Detect which cell encompasses the target text, then output its (X, Y) center coordinate. 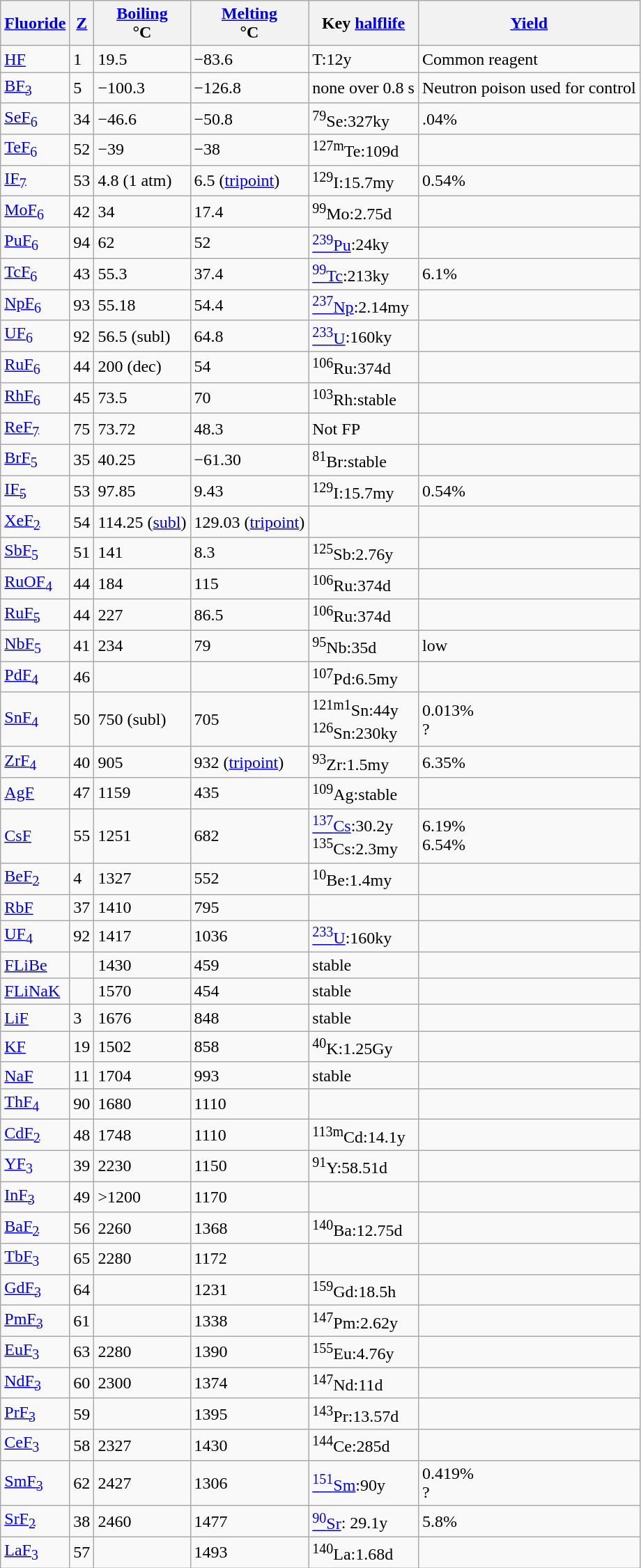
1231 (249, 1289)
1338 (249, 1322)
4.8 (1 atm) (142, 181)
BaF2 (35, 1228)
1390 (249, 1352)
59 (82, 1413)
38 (82, 1522)
113mCd:14.1y (364, 1135)
93Zr:1.5my (364, 762)
932 (tripoint) (249, 762)
64.8 (249, 336)
46 (82, 677)
848 (249, 1018)
YF3 (35, 1166)
2260 (142, 1228)
41 (82, 646)
1417 (142, 936)
95Nb:35d (364, 646)
6.19%6.54% (529, 836)
5.8% (529, 1522)
TcF6 (35, 274)
682 (249, 836)
55 (82, 836)
200 (dec) (142, 368)
858 (249, 1047)
IF7 (35, 181)
1502 (142, 1047)
LiF (35, 1018)
39 (82, 1166)
1676 (142, 1018)
SbF5 (35, 553)
91Y:58.51d (364, 1166)
239Pu:24ky (364, 242)
2460 (142, 1522)
RbF (35, 907)
1327 (142, 879)
CeF3 (35, 1445)
1477 (249, 1522)
SmF3 (35, 1483)
552 (249, 879)
51 (82, 553)
151Sm:90y (364, 1483)
79Se:327ky (364, 118)
75 (82, 429)
1368 (249, 1228)
10Be:1.4my (364, 879)
NdF3 (35, 1383)
37.4 (249, 274)
BrF5 (35, 460)
−100.3 (142, 88)
CsF (35, 836)
6.1% (529, 274)
2327 (142, 1445)
ReF7 (35, 429)
48 (82, 1135)
17.4 (249, 212)
3 (82, 1018)
140Ba:12.75d (364, 1228)
HF (35, 59)
103Rh:stable (364, 398)
NbF5 (35, 646)
6.35% (529, 762)
1374 (249, 1383)
UF4 (35, 936)
70 (249, 398)
107Pd:6.5my (364, 677)
RuF6 (35, 368)
184 (142, 583)
141 (142, 553)
1570 (142, 991)
−39 (142, 150)
RuOF4 (35, 583)
58 (82, 1445)
993 (249, 1075)
64 (82, 1289)
56.5 (subl) (142, 336)
1170 (249, 1197)
905 (142, 762)
94 (82, 242)
2230 (142, 1166)
2300 (142, 1383)
6.5 (tripoint) (249, 181)
SnF4 (35, 719)
Boiling°C (142, 24)
19 (82, 1047)
61 (82, 1322)
NpF6 (35, 305)
1704 (142, 1075)
IF5 (35, 492)
Key halflife (364, 24)
54.4 (249, 305)
Z (82, 24)
1 (82, 59)
49 (82, 1197)
ZrF4 (35, 762)
1748 (142, 1135)
48.3 (249, 429)
1172 (249, 1259)
129.03 (tripoint) (249, 522)
LaF3 (35, 1553)
50 (82, 719)
T:12y (364, 59)
.04% (529, 118)
9.43 (249, 492)
4 (82, 879)
Not FP (364, 429)
47 (82, 794)
PdF4 (35, 677)
SeF6 (35, 118)
435 (249, 794)
73.72 (142, 429)
37 (82, 907)
−61.30 (249, 460)
55.3 (142, 274)
Yield (529, 24)
1395 (249, 1413)
1036 (249, 936)
73.5 (142, 398)
1150 (249, 1166)
60 (82, 1383)
144Ce:285d (364, 1445)
137Cs:30.2y135Cs:2.3my (364, 836)
1493 (249, 1553)
>1200 (142, 1197)
−46.6 (142, 118)
1159 (142, 794)
125Sb:2.76y (364, 553)
109Ag:stable (364, 794)
454 (249, 991)
93 (82, 305)
0.013%? (529, 719)
63 (82, 1352)
40.25 (142, 460)
InF3 (35, 1197)
227 (142, 616)
795 (249, 907)
PuF6 (35, 242)
5 (82, 88)
NaF (35, 1075)
90Sr: 29.1y (364, 1522)
low (529, 646)
1306 (249, 1483)
1680 (142, 1104)
FLiBe (35, 965)
AgF (35, 794)
750 (subl) (142, 719)
45 (82, 398)
FLiNaK (35, 991)
237Np:2.14my (364, 305)
−126.8 (249, 88)
RuF5 (35, 616)
RhF6 (35, 398)
PrF3 (35, 1413)
81Br:stable (364, 460)
140La:1.68d (364, 1553)
55.18 (142, 305)
1410 (142, 907)
19.5 (142, 59)
−50.8 (249, 118)
459 (249, 965)
147Nd:11d (364, 1383)
147Pm:2.62y (364, 1322)
ThF4 (35, 1104)
Common reagent (529, 59)
UF6 (35, 336)
56 (82, 1228)
−83.6 (249, 59)
99Tc:213ky (364, 274)
99Mo:2.75d (364, 212)
57 (82, 1553)
97.85 (142, 492)
EuF3 (35, 1352)
XeF2 (35, 522)
BeF2 (35, 879)
90 (82, 1104)
−38 (249, 150)
121m1Sn:44y126Sn:230ky (364, 719)
143Pr:13.57d (364, 1413)
1251 (142, 836)
42 (82, 212)
115 (249, 583)
MoF6 (35, 212)
114.25 (subl) (142, 522)
234 (142, 646)
KF (35, 1047)
11 (82, 1075)
705 (249, 719)
Fluoride (35, 24)
127mTe:109d (364, 150)
SrF2 (35, 1522)
155Eu:4.76y (364, 1352)
8.3 (249, 553)
GdF3 (35, 1289)
79 (249, 646)
86.5 (249, 616)
65 (82, 1259)
TeF6 (35, 150)
43 (82, 274)
BF3 (35, 88)
Melting°C (249, 24)
TbF3 (35, 1259)
0.419%? (529, 1483)
2427 (142, 1483)
PmF3 (35, 1322)
35 (82, 460)
CdF2 (35, 1135)
40 (82, 762)
Neutron poison used for control (529, 88)
none over 0.8 s (364, 88)
159Gd:18.5h (364, 1289)
40K:1.25Gy (364, 1047)
